Return (X, Y) of the center of cell containing provided text 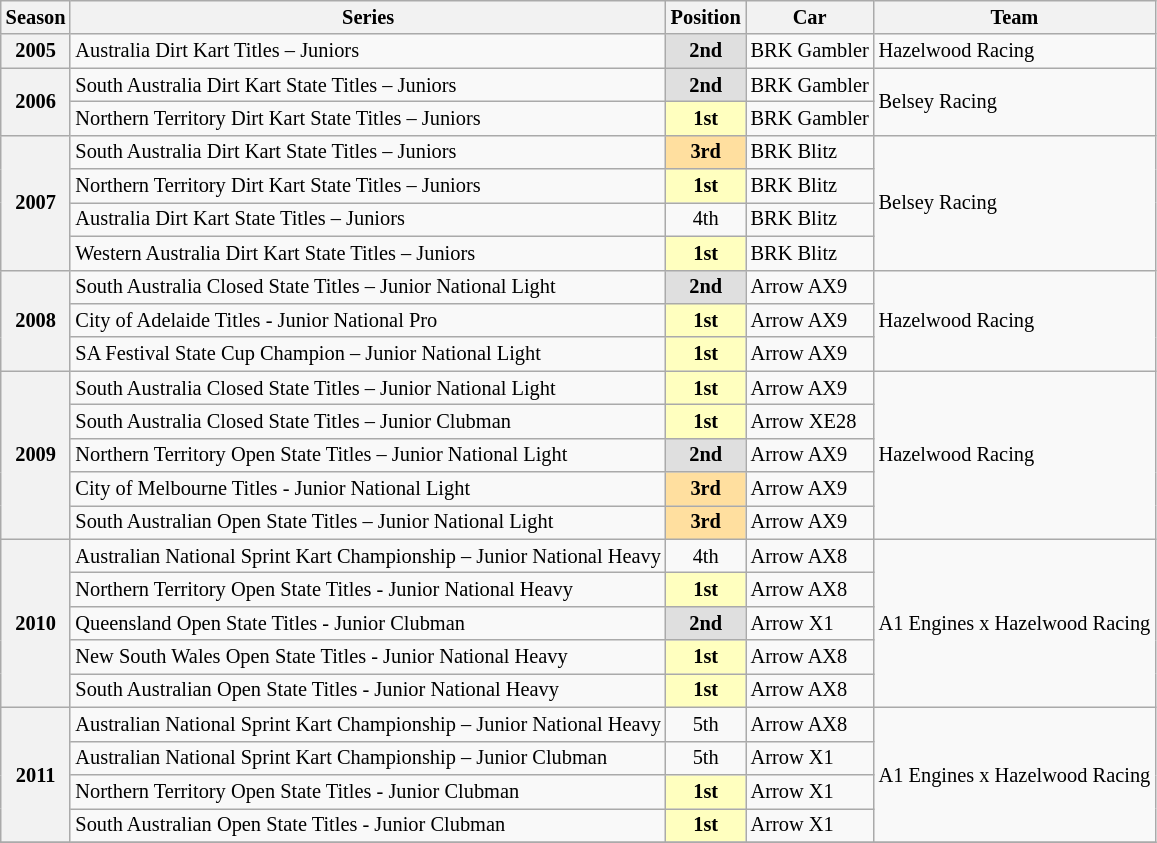
South Australian Open State Titles - Junior Clubman (368, 825)
City of Adelaide Titles - Junior National Pro (368, 320)
Northern Territory Open State Titles – Junior National Light (368, 455)
2010 (36, 623)
2006 (36, 102)
Arrow XE28 (810, 421)
City of Melbourne Titles - Junior National Light (368, 489)
2011 (36, 774)
Northern Territory Open State Titles - Junior Clubman (368, 791)
Australian National Sprint Kart Championship – Junior Clubman (368, 758)
South Australia Closed State Titles – Junior Clubman (368, 421)
New South Wales Open State Titles - Junior National Heavy (368, 657)
Season (36, 17)
2008 (36, 320)
2005 (36, 51)
Team (1014, 17)
2009 (36, 455)
Car (810, 17)
Australia Dirt Kart Titles – Juniors (368, 51)
Western Australia Dirt Kart State Titles – Juniors (368, 253)
Queensland Open State Titles - Junior Clubman (368, 623)
Position (706, 17)
Series (368, 17)
South Australian Open State Titles – Junior National Light (368, 522)
2007 (36, 202)
SA Festival State Cup Champion – Junior National Light (368, 354)
South Australian Open State Titles - Junior National Heavy (368, 690)
Northern Territory Open State Titles - Junior National Heavy (368, 589)
Australia Dirt Kart State Titles – Juniors (368, 219)
